For the text-containing cell, return its midpoint in [X, Y] coordinate format. 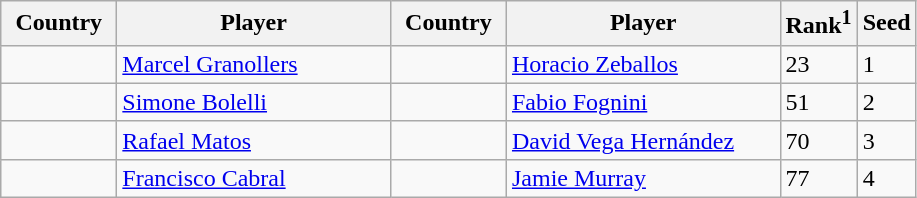
77 [818, 178]
Fabio Fognini [643, 102]
Horacio Zeballos [643, 64]
70 [818, 140]
51 [818, 102]
Marcel Granollers [254, 64]
4 [886, 178]
23 [818, 64]
2 [886, 102]
1 [886, 64]
Rank1 [818, 24]
3 [886, 140]
Seed [886, 24]
David Vega Hernández [643, 140]
Jamie Murray [643, 178]
Simone Bolelli [254, 102]
Rafael Matos [254, 140]
Francisco Cabral [254, 178]
